Capture the cell that displays the provided text and extract its [x, y] central coordinate. 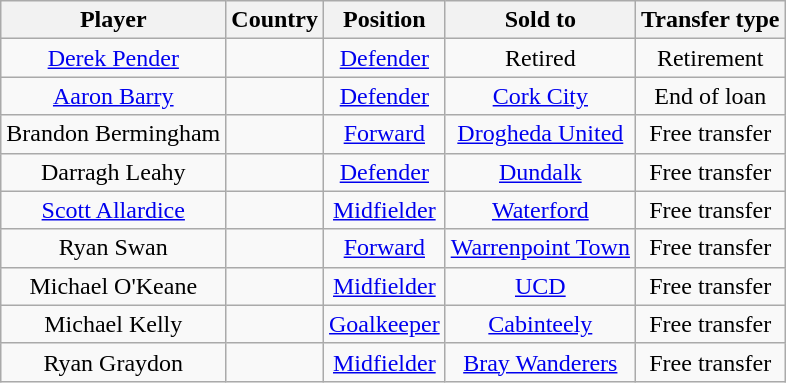
End of loan [710, 96]
Bray Wanderers [540, 362]
Derek Pender [114, 58]
Retired [540, 58]
Country [275, 20]
Warrenpoint Town [540, 248]
Ryan Swan [114, 248]
Goalkeeper [385, 324]
Michael O'Keane [114, 286]
Retirement [710, 58]
Darragh Leahy [114, 172]
Player [114, 20]
Brandon Bermingham [114, 134]
Sold to [540, 20]
Michael Kelly [114, 324]
Aaron Barry [114, 96]
Position [385, 20]
Cabinteely [540, 324]
UCD [540, 286]
Waterford [540, 210]
Scott Allardice [114, 210]
Ryan Graydon [114, 362]
Drogheda United [540, 134]
Dundalk [540, 172]
Cork City [540, 96]
Transfer type [710, 20]
